Provide the [X, Y] coordinate of the cell's center where the given text is located.  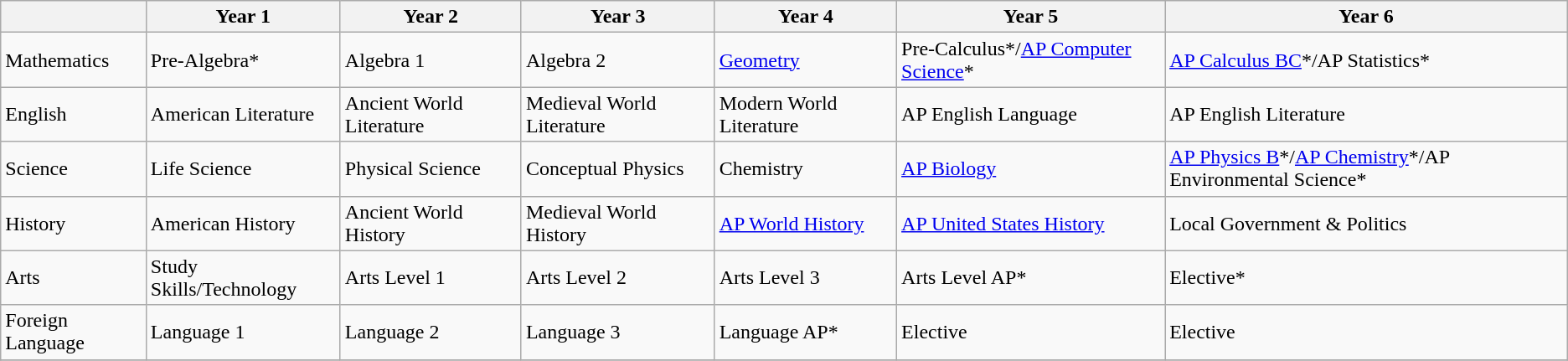
Language 1 [243, 332]
Medieval World History [618, 223]
Chemistry [806, 169]
Arts Level 3 [806, 278]
AP Biology [1031, 169]
Pre-Calculus*/AP Computer Science* [1031, 60]
AP Calculus BC*/AP Statistics* [1367, 60]
Language 2 [431, 332]
Foreign Language [74, 332]
Geometry [806, 60]
Year 3 [618, 17]
American History [243, 223]
Algebra 2 [618, 60]
Year 5 [1031, 17]
Modern World Literature [806, 114]
Medieval World Literature [618, 114]
Year 2 [431, 17]
Language AP* [806, 332]
American Literature [243, 114]
Elective* [1367, 278]
Arts Level 2 [618, 278]
AP United States History [1031, 223]
Science [74, 169]
Ancient World History [431, 223]
AP World History [806, 223]
Local Government & Politics [1367, 223]
Life Science [243, 169]
AP English Language [1031, 114]
Physical Science [431, 169]
Pre-Algebra* [243, 60]
Language 3 [618, 332]
Algebra 1 [431, 60]
AP English Literature [1367, 114]
Ancient World Literature [431, 114]
AP Physics B*/AP Chemistry*/AP Environmental Science* [1367, 169]
Arts Level 1 [431, 278]
Conceptual Physics [618, 169]
Year 4 [806, 17]
English [74, 114]
Mathematics [74, 60]
Study Skills/Technology [243, 278]
Year 6 [1367, 17]
History [74, 223]
Year 1 [243, 17]
Arts Level AP* [1031, 278]
Arts [74, 278]
